Return the [X, Y] coordinate for the center point of the cell that contains the specified text.  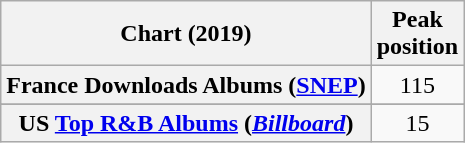
15 [417, 123]
115 [417, 85]
US Top R&B Albums (Billboard) [186, 123]
Peakposition [417, 34]
Chart (2019) [186, 34]
France Downloads Albums (SNEP) [186, 85]
